Detect which cell encompasses the target text, then output its (X, Y) center coordinate. 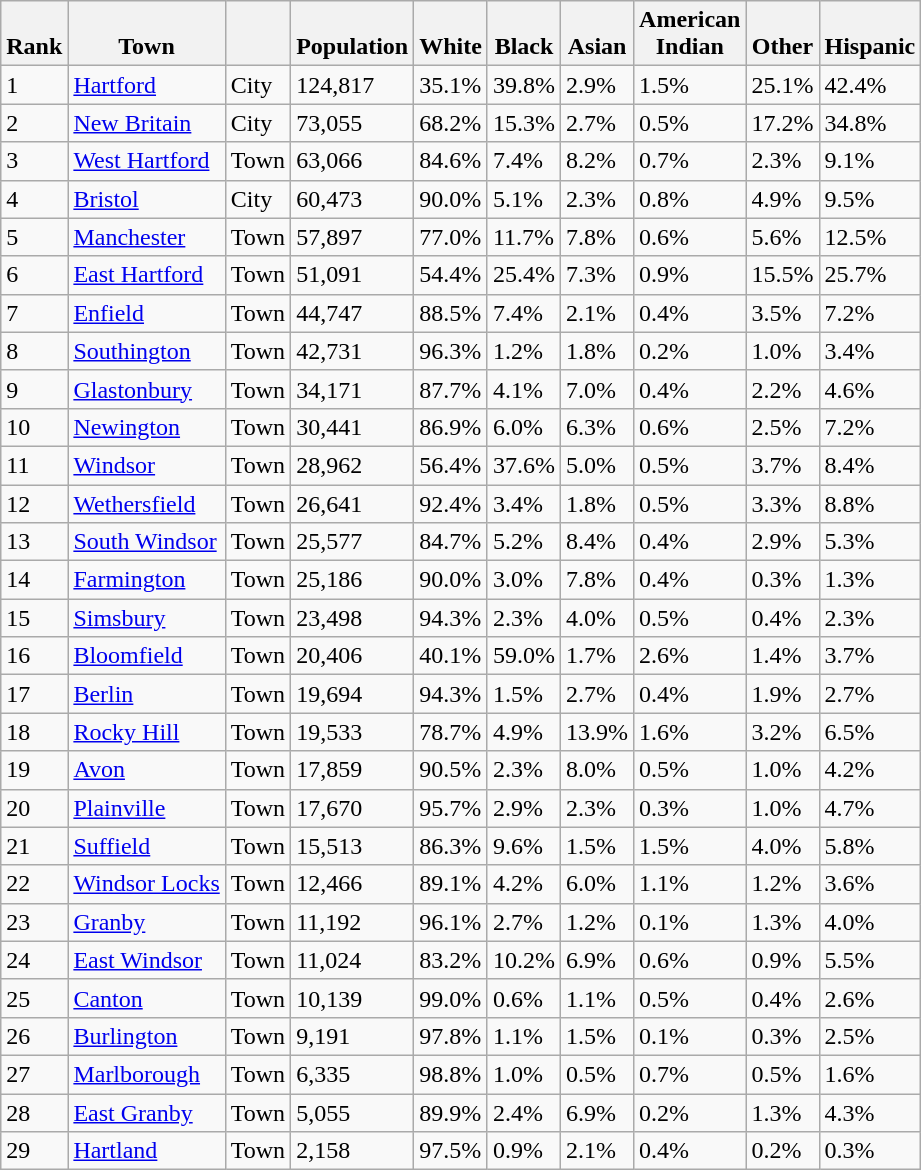
3.3% (782, 503)
9 (34, 389)
8.8% (870, 503)
13 (34, 542)
25 (34, 998)
Wethersfield (146, 503)
4.6% (870, 389)
5.5% (870, 960)
15.5% (782, 275)
4.1% (524, 389)
19,694 (352, 694)
56.4% (451, 465)
0.8% (690, 199)
22 (34, 884)
24 (34, 960)
99.0% (451, 998)
Bloomfield (146, 656)
East Hartford (146, 275)
28,962 (352, 465)
77.0% (451, 237)
95.7% (451, 808)
East Windsor (146, 960)
Avon (146, 770)
6.5% (870, 732)
84.7% (451, 542)
Manchester (146, 237)
96.1% (451, 922)
8 (34, 351)
21 (34, 846)
Granby (146, 922)
18 (34, 732)
9,191 (352, 1036)
5.0% (598, 465)
10,139 (352, 998)
7.3% (598, 275)
3 (34, 161)
25,577 (352, 542)
44,747 (352, 313)
West Hartford (146, 161)
17,670 (352, 808)
78.7% (451, 732)
9.6% (524, 846)
3.5% (782, 313)
34,171 (352, 389)
51,091 (352, 275)
60,473 (352, 199)
92.4% (451, 503)
96.3% (451, 351)
Suffield (146, 846)
Newington (146, 427)
5.2% (524, 542)
Bristol (146, 199)
6.3% (598, 427)
Enfield (146, 313)
2.4% (524, 1113)
2,158 (352, 1151)
8.0% (598, 770)
29 (34, 1151)
13.9% (598, 732)
9.5% (870, 199)
3.6% (870, 884)
4.7% (870, 808)
3.2% (782, 732)
Other (782, 34)
19,533 (352, 732)
15 (34, 618)
68.2% (451, 123)
5.1% (524, 199)
89.9% (451, 1113)
Asian (598, 34)
25.1% (782, 85)
57,897 (352, 237)
South Windsor (146, 542)
Hispanic (870, 34)
12,466 (352, 884)
5.6% (782, 237)
1.7% (598, 656)
86.9% (451, 427)
17 (34, 694)
20,406 (352, 656)
25,186 (352, 580)
35.1% (451, 85)
27 (34, 1074)
4.3% (870, 1113)
25.7% (870, 275)
New Britain (146, 123)
12 (34, 503)
10 (34, 427)
39.8% (524, 85)
19 (34, 770)
2.2% (782, 389)
1 (34, 85)
10.2% (524, 960)
26,641 (352, 503)
90.5% (451, 770)
89.1% (451, 884)
7 (34, 313)
83.2% (451, 960)
Hartford (146, 85)
88.5% (451, 313)
White (451, 34)
5.3% (870, 542)
Black (524, 34)
Rank (34, 34)
23 (34, 922)
34.8% (870, 123)
15.3% (524, 123)
87.7% (451, 389)
59.0% (524, 656)
AmericanIndian (690, 34)
42.4% (870, 85)
Southington (146, 351)
Farmington (146, 580)
16 (34, 656)
17,859 (352, 770)
Berlin (146, 694)
42,731 (352, 351)
4 (34, 199)
1.9% (782, 694)
73,055 (352, 123)
98.8% (451, 1074)
15,513 (352, 846)
97.5% (451, 1151)
11,192 (352, 922)
17.2% (782, 123)
97.8% (451, 1036)
9.1% (870, 161)
6 (34, 275)
Canton (146, 998)
Windsor Locks (146, 884)
Rocky Hill (146, 732)
23,498 (352, 618)
124,817 (352, 85)
8.2% (598, 161)
11 (34, 465)
26 (34, 1036)
40.1% (451, 656)
63,066 (352, 161)
Population (352, 34)
7.0% (598, 389)
30,441 (352, 427)
Glastonbury (146, 389)
54.4% (451, 275)
28 (34, 1113)
14 (34, 580)
5 (34, 237)
East Granby (146, 1113)
37.6% (524, 465)
Burlington (146, 1036)
6,335 (352, 1074)
2 (34, 123)
Marlborough (146, 1074)
5,055 (352, 1113)
86.3% (451, 846)
1.4% (782, 656)
12.5% (870, 237)
20 (34, 808)
25.4% (524, 275)
84.6% (451, 161)
11,024 (352, 960)
Plainville (146, 808)
Simsbury (146, 618)
Hartland (146, 1151)
11.7% (524, 237)
Windsor (146, 465)
3.0% (524, 580)
5.8% (870, 846)
